Detect which cell encompasses the target text, then output its [x, y] center coordinate. 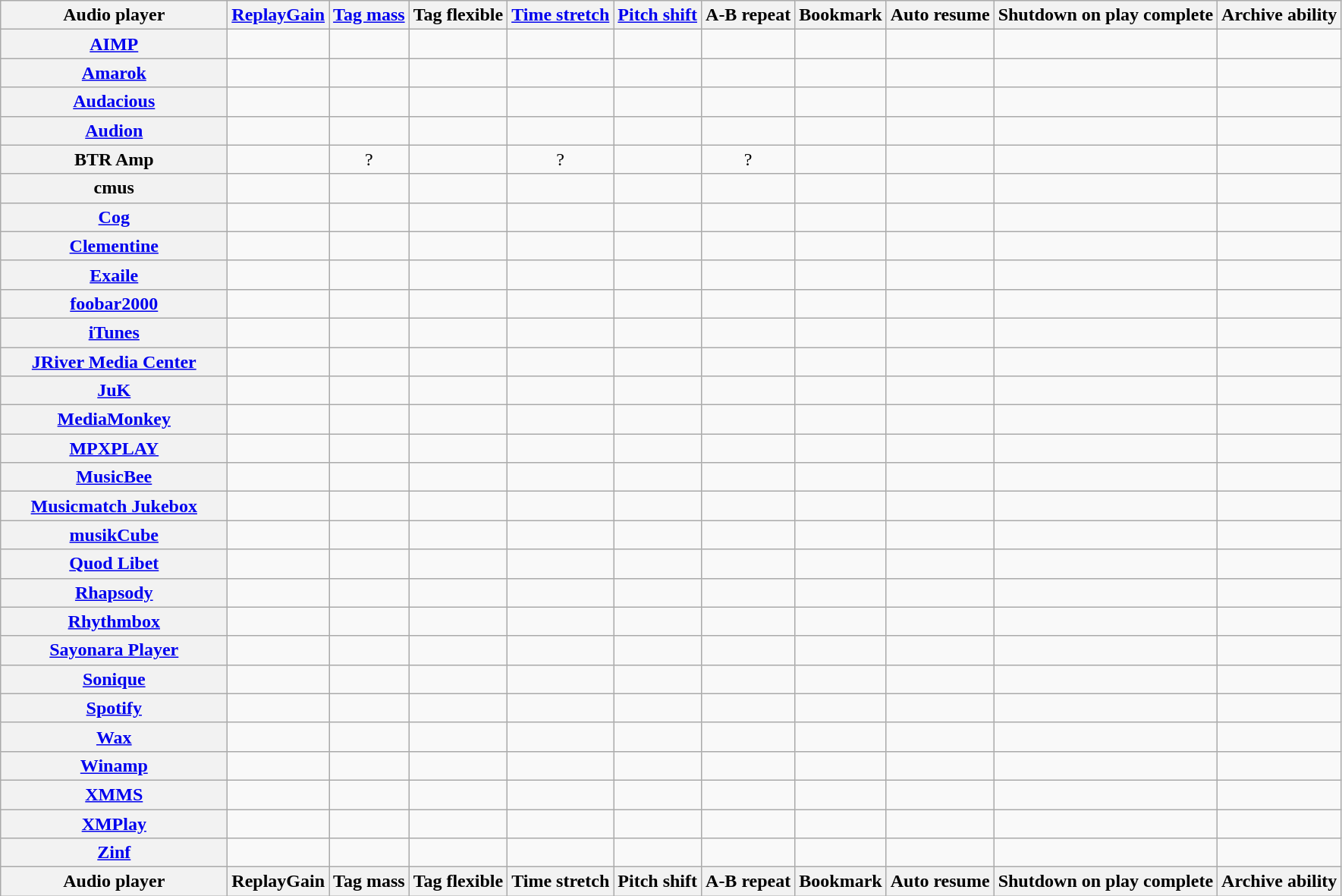
Cog [114, 217]
Musicmatch Jukebox [114, 506]
JuK [114, 391]
AIMP [114, 44]
Wax [114, 737]
Rhythmbox [114, 621]
Winamp [114, 766]
Audacious [114, 102]
MusicBee [114, 477]
MediaMonkey [114, 420]
cmus [114, 188]
XMPlay [114, 823]
Amarok [114, 73]
Exaile [114, 275]
musikCube [114, 535]
Rhapsody [114, 593]
iTunes [114, 332]
BTR Amp [114, 159]
Audion [114, 130]
Clementine [114, 246]
Quod Libet [114, 564]
XMMS [114, 794]
foobar2000 [114, 303]
Sayonara Player [114, 650]
Sonique [114, 679]
JRiver Media Center [114, 362]
Zinf [114, 853]
Spotify [114, 708]
MPXPLAY [114, 448]
